Determine the (X, Y) coordinate at the center of the cell enclosing the given text.  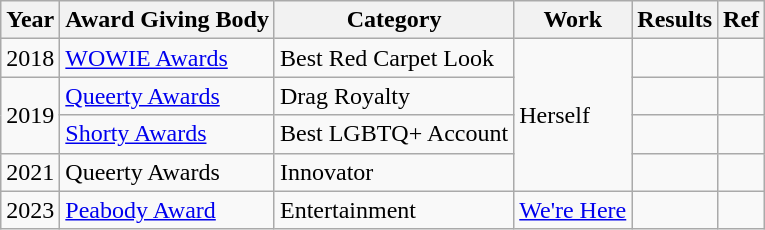
Best LGBTQ+ Account (394, 134)
2021 (30, 172)
Shorty Awards (168, 134)
We're Here (573, 210)
Results (675, 20)
Best Red Carpet Look (394, 58)
Work (573, 20)
Entertainment (394, 210)
Herself (573, 115)
Ref (742, 20)
Year (30, 20)
Category (394, 20)
Peabody Award (168, 210)
2018 (30, 58)
Award Giving Body (168, 20)
Innovator (394, 172)
2023 (30, 210)
WOWIE Awards (168, 58)
Drag Royalty (394, 96)
2019 (30, 115)
